Detect which cell encompasses the target text, then output its (x, y) center coordinate. 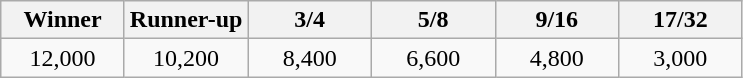
4,800 (557, 58)
9/16 (557, 20)
Runner-up (186, 20)
3,000 (681, 58)
12,000 (63, 58)
17/32 (681, 20)
5/8 (433, 20)
10,200 (186, 58)
8,400 (310, 58)
6,600 (433, 58)
Winner (63, 20)
3/4 (310, 20)
